Search for the cell housing the specified text and yield its (X, Y) center coordinate. 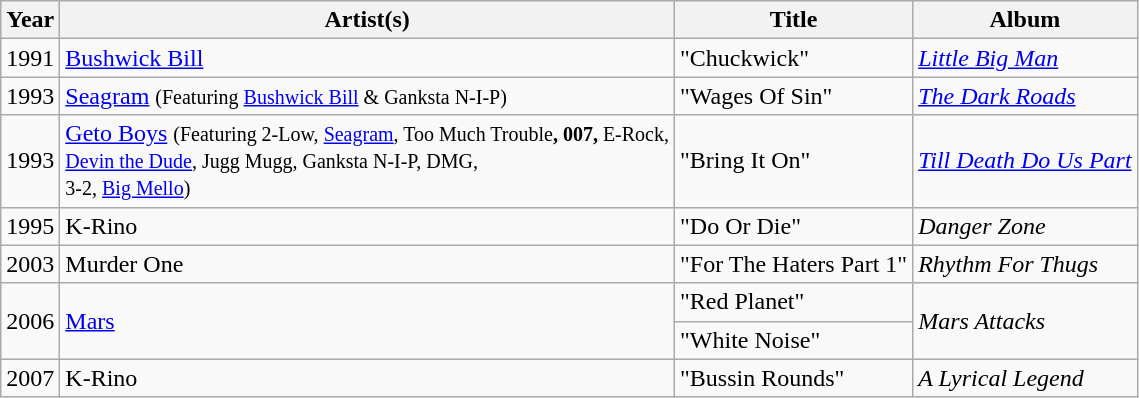
Danger Zone (1025, 226)
Seagram (Featuring Bushwick Bill & Ganksta N-I-P) (368, 96)
"Bussin Rounds" (794, 378)
Artist(s) (368, 20)
Geto Boys (Featuring 2-Low, Seagram, Too Much Trouble, 007, E-Rock,Devin the Dude, Jugg Mugg, Ganksta N-I-P, DMG,3-2, Big Mello) (368, 161)
"White Noise" (794, 340)
Album (1025, 20)
Mars Attacks (1025, 321)
Title (794, 20)
A Lyrical Legend (1025, 378)
2003 (30, 264)
1991 (30, 58)
Rhythm For Thugs (1025, 264)
"Do Or Die" (794, 226)
Bushwick Bill (368, 58)
"For The Haters Part 1" (794, 264)
Little Big Man (1025, 58)
The Dark Roads (1025, 96)
"Chuckwick" (794, 58)
"Wages Of Sin" (794, 96)
"Bring It On" (794, 161)
"Red Planet" (794, 302)
2006 (30, 321)
Till Death Do Us Part (1025, 161)
Murder One (368, 264)
Year (30, 20)
2007 (30, 378)
1995 (30, 226)
Mars (368, 321)
